Determine the (X, Y) coordinate at the center of the cell enclosing the given text.  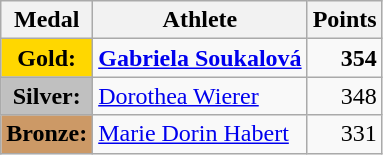
Bronze: (47, 134)
348 (344, 96)
Silver: (47, 96)
Medal (47, 20)
Dorothea Wierer (200, 96)
Points (344, 20)
331 (344, 134)
Marie Dorin Habert (200, 134)
354 (344, 58)
Athlete (200, 20)
Gabriela Soukalová (200, 58)
Gold: (47, 58)
